Return the (x, y) coordinate for the center point of the cell that contains the specified text.  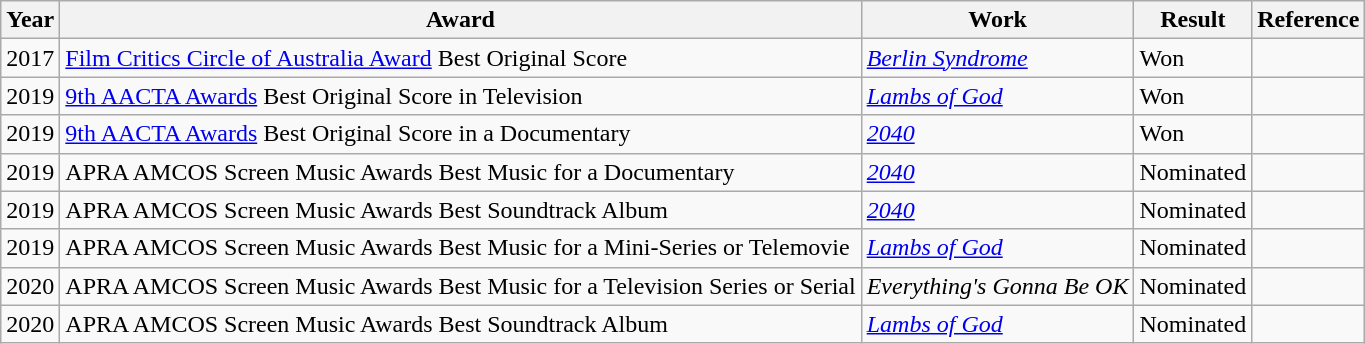
APRA AMCOS Screen Music Awards Best Music for a Documentary (460, 172)
Result (1193, 20)
APRA AMCOS Screen Music Awards Best Music for a Television Series or Serial (460, 286)
Work (998, 20)
Everything's Gonna Be OK (998, 286)
9th AACTA Awards Best Original Score in Television (460, 96)
9th AACTA Awards Best Original Score in a Documentary (460, 134)
Berlin Syndrome (998, 58)
Reference (1308, 20)
APRA AMCOS Screen Music Awards Best Music for a Mini-Series or Telemovie (460, 248)
2017 (30, 58)
Award (460, 20)
Year (30, 20)
Film Critics Circle of Australia Award Best Original Score (460, 58)
